From the cell containing the given text, extract its center point as [x, y] coordinate. 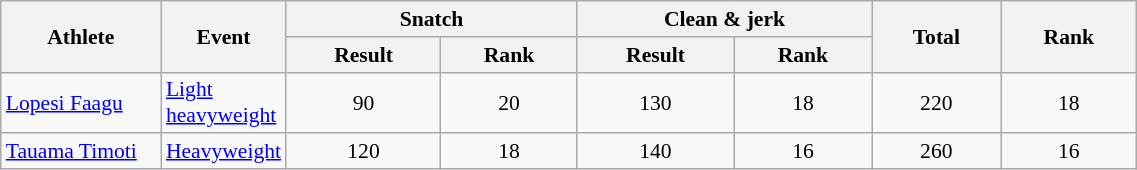
Athlete [81, 36]
Lopesi Faagu [81, 102]
Light heavyweight [224, 102]
Tauama Timoti [81, 152]
120 [364, 152]
220 [936, 102]
Event [224, 36]
140 [656, 152]
Heavyweight [224, 152]
260 [936, 152]
Snatch [432, 19]
Total [936, 36]
130 [656, 102]
Clean & jerk [724, 19]
90 [364, 102]
20 [509, 102]
